Capture the cell that displays the provided text and extract its [X, Y] central coordinate. 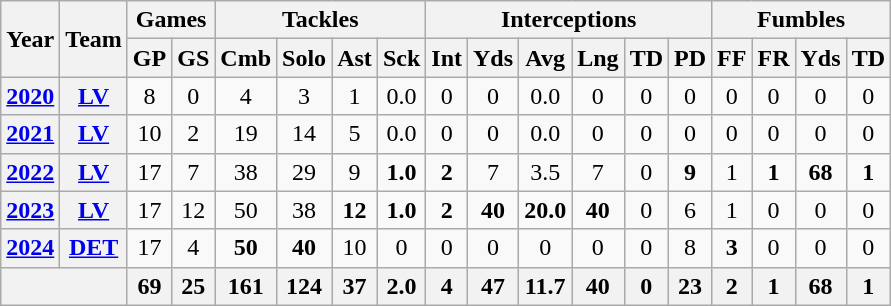
2024 [30, 248]
Team [94, 39]
29 [304, 172]
2022 [30, 172]
2021 [30, 134]
14 [304, 134]
Year [30, 39]
Tackles [320, 20]
DET [94, 248]
GS [194, 58]
37 [355, 286]
Sck [401, 58]
2023 [30, 210]
Cmb [246, 58]
Fumbles [802, 20]
23 [690, 286]
Solo [304, 58]
FF [732, 58]
19 [246, 134]
161 [246, 286]
2020 [30, 96]
124 [304, 286]
20.0 [546, 210]
11.7 [546, 286]
Interceptions [569, 20]
3.5 [546, 172]
5 [355, 134]
GP [149, 58]
Lng [598, 58]
Int [447, 58]
69 [149, 286]
2.0 [401, 286]
Avg [546, 58]
Games [170, 20]
47 [494, 286]
25 [194, 286]
FR [774, 58]
6 [690, 210]
PD [690, 58]
Ast [355, 58]
